Find where the given text appears and provide that cell's center as [X, Y] coordinate. 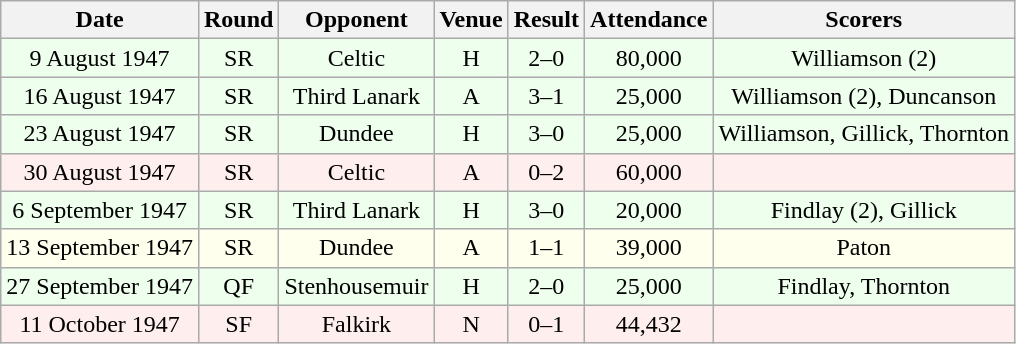
Result [546, 20]
60,000 [649, 172]
44,432 [649, 324]
Opponent [356, 20]
Williamson (2) [864, 58]
Venue [471, 20]
Attendance [649, 20]
Findlay, Thornton [864, 286]
11 October 1947 [100, 324]
80,000 [649, 58]
Stenhousemuir [356, 286]
1–1 [546, 248]
Round [238, 20]
Williamson, Gillick, Thornton [864, 134]
39,000 [649, 248]
27 September 1947 [100, 286]
30 August 1947 [100, 172]
N [471, 324]
Paton [864, 248]
Falkirk [356, 324]
Williamson (2), Duncanson [864, 96]
0–1 [546, 324]
23 August 1947 [100, 134]
16 August 1947 [100, 96]
Scorers [864, 20]
9 August 1947 [100, 58]
20,000 [649, 210]
SF [238, 324]
Date [100, 20]
6 September 1947 [100, 210]
QF [238, 286]
Findlay (2), Gillick [864, 210]
13 September 1947 [100, 248]
0–2 [546, 172]
3–1 [546, 96]
